Identify which cell holds the provided text, then report its [X, Y] central coordinate. 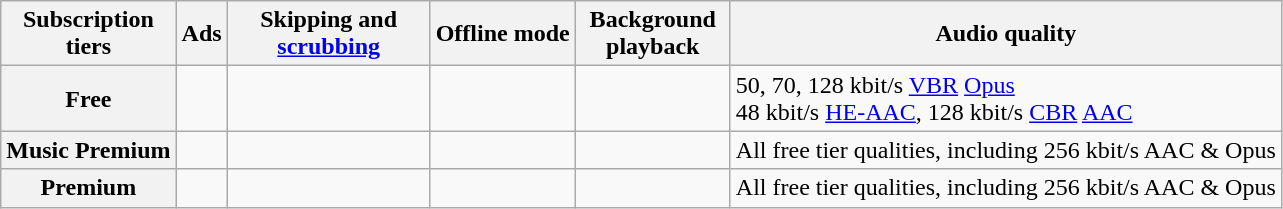
50, 70, 128 kbit/s VBR Opus 48 kbit/s HE-AAC, 128 kbit/s CBR AAC [1006, 98]
Premium [88, 188]
Background playback [652, 34]
Offline mode [502, 34]
Music Premium [88, 150]
Free [88, 98]
Audio quality [1006, 34]
Skipping and scrubbing [328, 34]
Subscription tiers [88, 34]
Ads [202, 34]
